Scan for the cell matching the given text and deliver its [X, Y] coordinate at center. 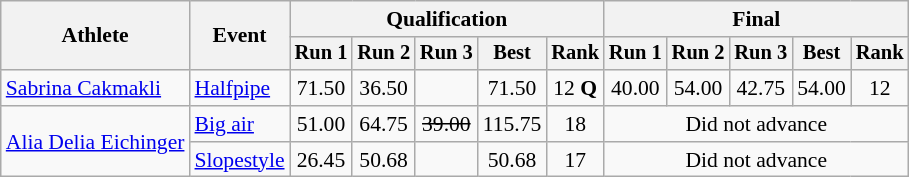
36.50 [384, 88]
Did not advance [756, 124]
12 [880, 88]
39.00 [446, 124]
Final [756, 19]
115.75 [512, 124]
Event [239, 36]
64.75 [384, 124]
42.75 [760, 88]
18 [575, 124]
Alia Delia Eichinger [96, 142]
12 Q [575, 88]
Sabrina Cakmakli [96, 88]
Big air [239, 124]
51.00 [322, 124]
Qualification [447, 19]
40.00 [636, 88]
Athlete [96, 36]
Halfpipe [239, 88]
